Locate the cell with the specified text and output its [X, Y] center coordinate. 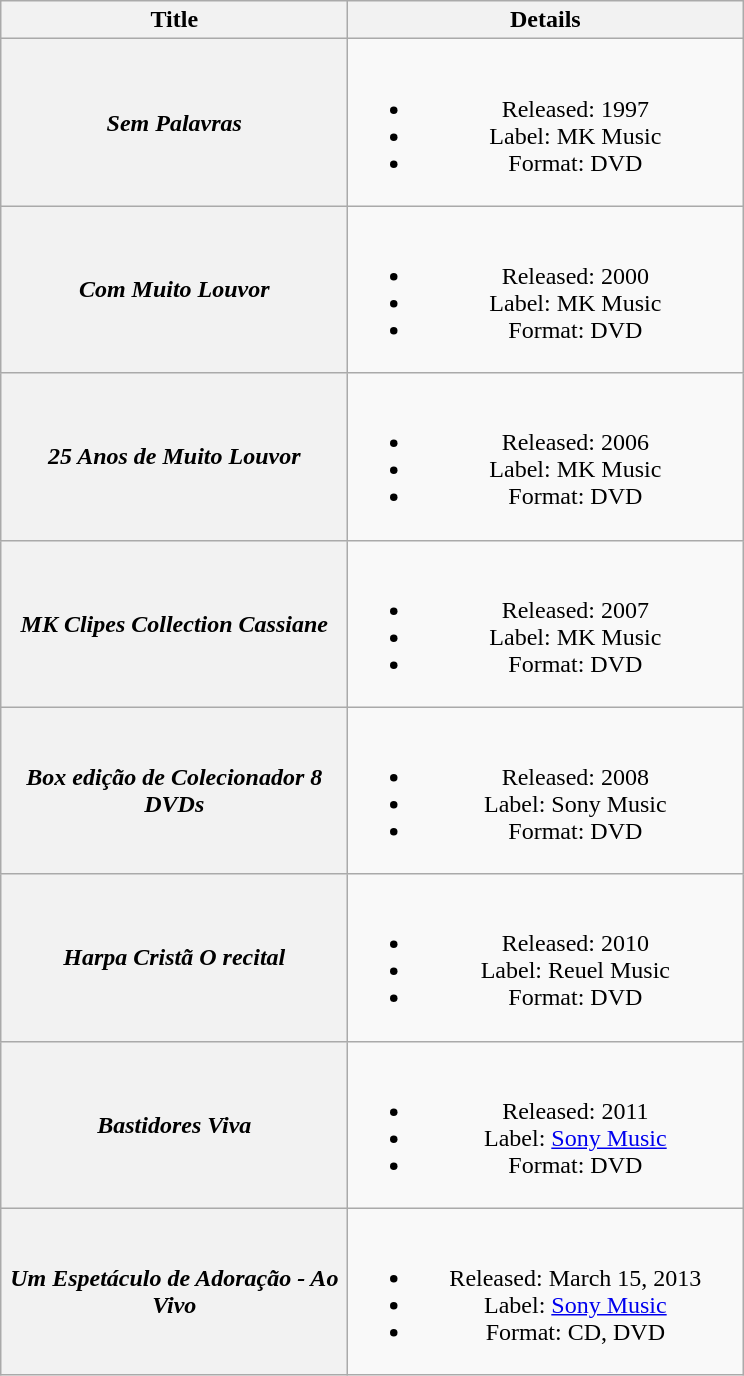
Sem Palavras [174, 122]
MK Clipes Collection Cassiane [174, 624]
Released: 2007Label: MK MusicFormat: DVD [546, 624]
Details [546, 20]
Released: 2006Label: MK MusicFormat: DVD [546, 456]
Bastidores Viva [174, 1124]
Um Espetáculo de Adoração - Ao Vivo [174, 1292]
Com Muito Louvor [174, 290]
Title [174, 20]
Released: 2011Label: Sony MusicFormat: DVD [546, 1124]
Box edição de Colecionador 8 DVDs [174, 790]
Released: 1997Label: MK MusicFormat: DVD [546, 122]
Harpa Cristã O recital [174, 958]
Released: 2010Label: Reuel MusicFormat: DVD [546, 958]
Released: 2008Label: Sony MusicFormat: DVD [546, 790]
25 Anos de Muito Louvor [174, 456]
Released: March 15, 2013Label: Sony MusicFormat: CD, DVD [546, 1292]
Released: 2000Label: MK MusicFormat: DVD [546, 290]
